Scan for the cell matching the given text and deliver its (X, Y) coordinate at center. 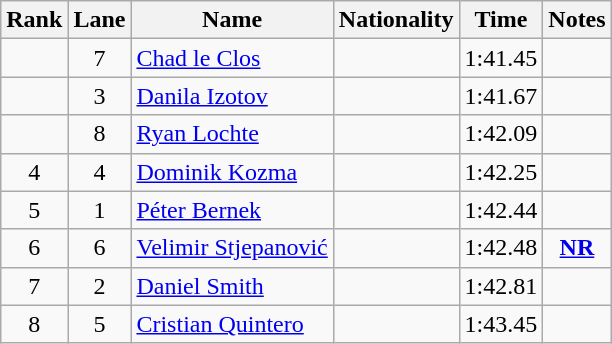
Velimir Stjepanović (232, 248)
1:42.09 (501, 134)
NR (577, 248)
Nationality (396, 20)
1:42.25 (501, 172)
Lane (100, 20)
Daniel Smith (232, 286)
Cristian Quintero (232, 324)
1 (100, 210)
Danila Izotov (232, 96)
1:42.81 (501, 286)
Chad le Clos (232, 58)
Notes (577, 20)
3 (100, 96)
Rank (34, 20)
2 (100, 286)
1:43.45 (501, 324)
1:41.67 (501, 96)
Péter Bernek (232, 210)
1:42.44 (501, 210)
1:41.45 (501, 58)
Name (232, 20)
Time (501, 20)
Ryan Lochte (232, 134)
1:42.48 (501, 248)
Dominik Kozma (232, 172)
